Scan for the cell matching the given text and deliver its (X, Y) coordinate at center. 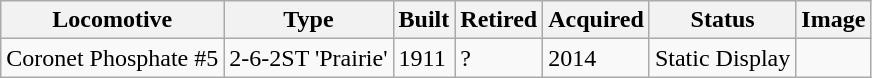
1911 (424, 58)
Retired (499, 20)
Acquired (596, 20)
Static Display (722, 58)
Image (834, 20)
2-6-2ST 'Prairie' (308, 58)
Locomotive (112, 20)
Status (722, 20)
? (499, 58)
Type (308, 20)
2014 (596, 58)
Coronet Phosphate #5 (112, 58)
Built (424, 20)
